Pinpoint the cell where the given text exists, returning its [x, y] midpoint coordinate. 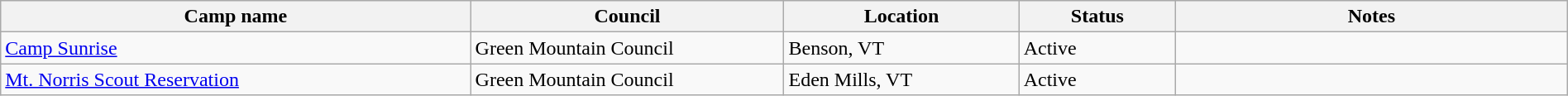
Status [1097, 17]
Camp name [236, 17]
Camp Sunrise [236, 48]
Location [901, 17]
Benson, VT [901, 48]
Mt. Norris Scout Reservation [236, 79]
Council [627, 17]
Notes [1372, 17]
Eden Mills, VT [901, 79]
